Find where the given text appears and provide that cell's center as [x, y] coordinate. 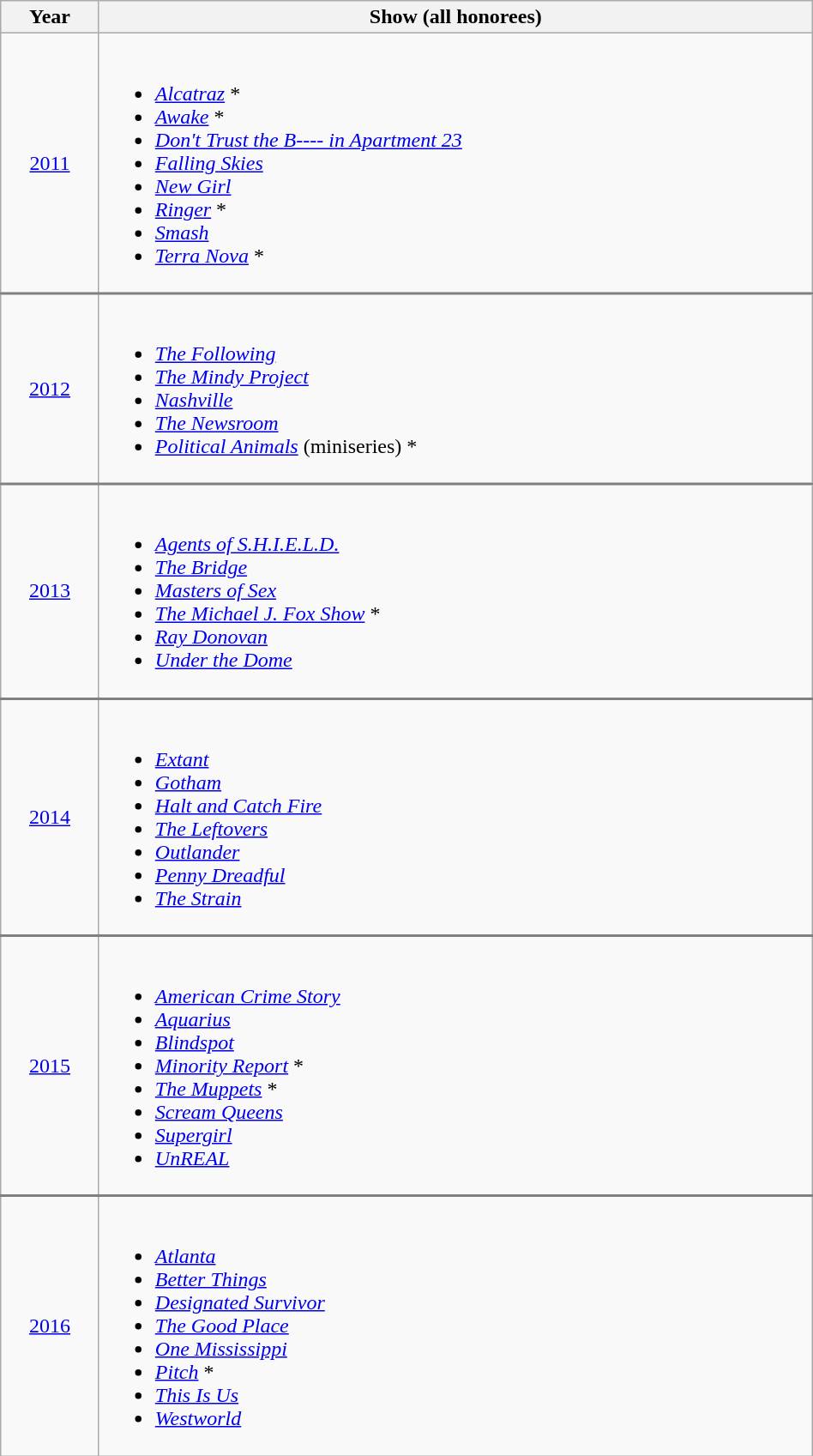
2012 [50, 390]
2016 [50, 1326]
Year [50, 17]
Show (all honorees) [455, 17]
Alcatraz *Awake *Don't Trust the B---- in Apartment 23Falling SkiesNew GirlRinger *SmashTerra Nova * [455, 163]
2011 [50, 163]
AtlantaBetter ThingsDesignated SurvivorThe Good PlaceOne MississippiPitch *This Is UsWestworld [455, 1326]
2015 [50, 1066]
2013 [50, 591]
Agents of S.H.I.E.L.D.The BridgeMasters of SexThe Michael J. Fox Show *Ray DonovanUnder the Dome [455, 591]
The FollowingThe Mindy ProjectNashvilleThe NewsroomPolitical Animals (miniseries) * [455, 390]
American Crime StoryAquariusBlindspotMinority Report *The Muppets *Scream QueensSupergirlUnREAL [455, 1066]
2014 [50, 817]
ExtantGothamHalt and Catch FireThe LeftoversOutlanderPenny DreadfulThe Strain [455, 817]
